Detect which cell encompasses the target text, then output its (x, y) center coordinate. 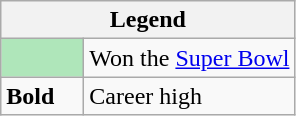
Won the Super Bowl (190, 58)
Legend (148, 20)
Bold (42, 96)
Career high (190, 96)
